Return the [X, Y] coordinate for the center point of the cell that contains the specified text.  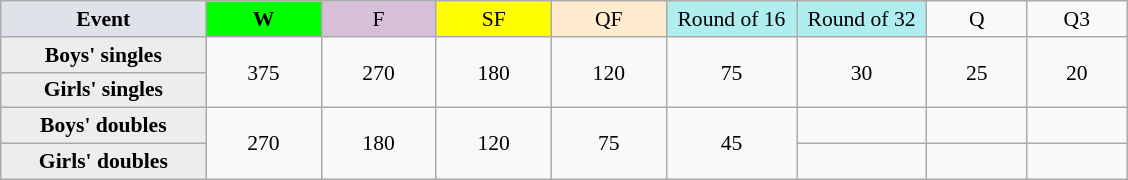
F [378, 19]
Round of 16 [731, 19]
Girls' singles [104, 90]
20 [1077, 72]
25 [977, 72]
Girls' doubles [104, 162]
30 [861, 72]
Boys' doubles [104, 126]
QF [608, 19]
SF [494, 19]
Q [977, 19]
Q3 [1077, 19]
Boys' singles [104, 55]
Event [104, 19]
375 [264, 72]
Round of 32 [861, 19]
45 [731, 144]
W [264, 19]
